Scan for the cell matching the given text and deliver its [x, y] coordinate at center. 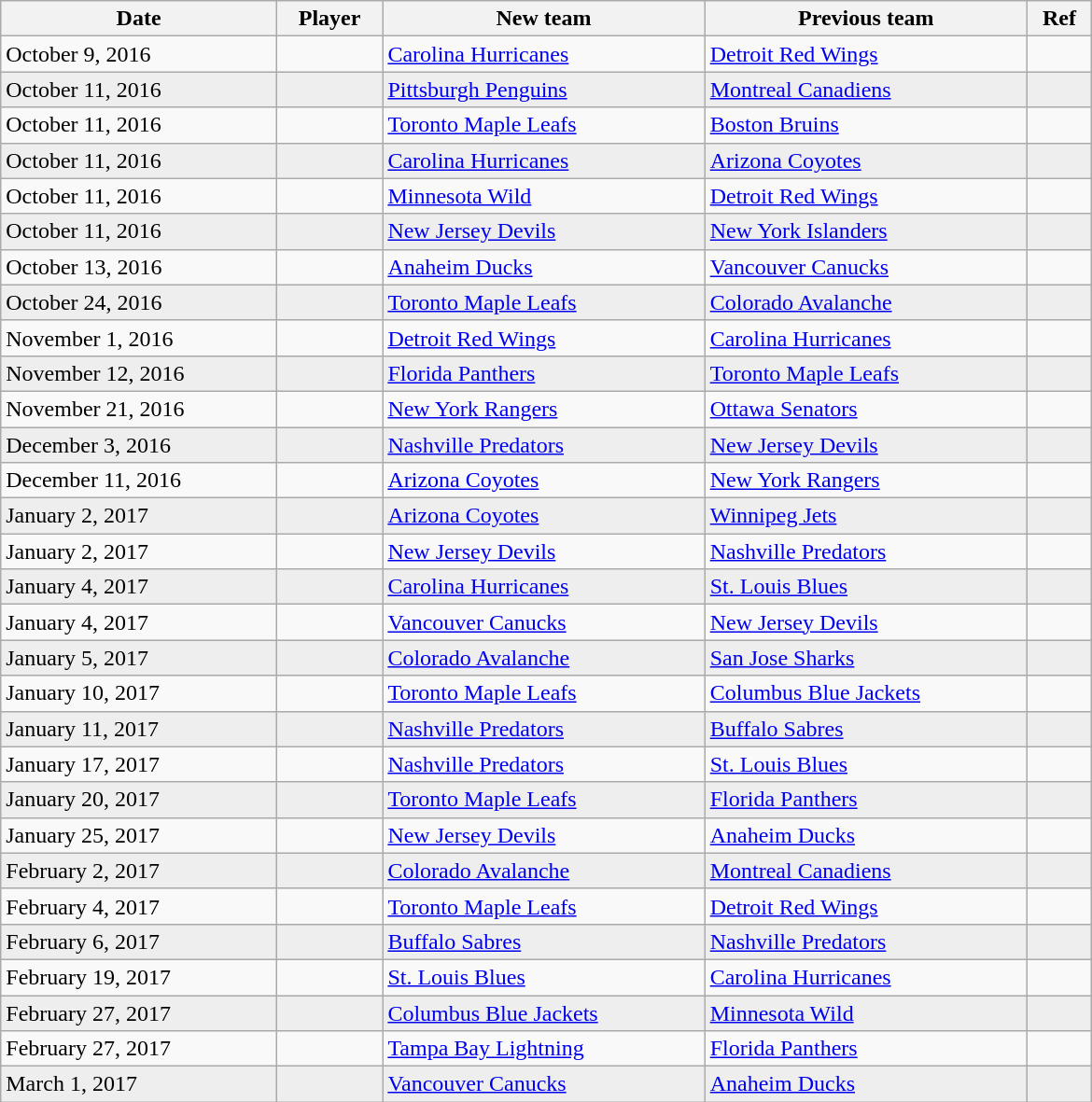
Ref [1060, 19]
October 13, 2016 [139, 267]
New team [543, 19]
January 20, 2017 [139, 800]
January 11, 2017 [139, 729]
Ottawa Senators [866, 409]
October 9, 2016 [139, 54]
Date [139, 19]
January 17, 2017 [139, 764]
Boston Bruins [866, 125]
December 3, 2016 [139, 445]
Previous team [866, 19]
December 11, 2016 [139, 481]
Winnipeg Jets [866, 516]
November 1, 2016 [139, 338]
February 4, 2017 [139, 906]
January 5, 2017 [139, 658]
Player [329, 19]
January 25, 2017 [139, 835]
San Jose Sharks [866, 658]
February 6, 2017 [139, 942]
February 2, 2017 [139, 871]
November 12, 2016 [139, 373]
February 19, 2017 [139, 977]
November 21, 2016 [139, 409]
Pittsburgh Penguins [543, 90]
New York Islanders [866, 231]
January 10, 2017 [139, 693]
March 1, 2017 [139, 1084]
Tampa Bay Lightning [543, 1049]
October 24, 2016 [139, 302]
